Extract the [x, y] coordinate from the center of the cell holding the provided text.  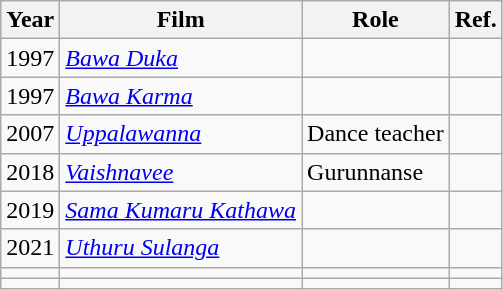
Role [376, 20]
2021 [30, 248]
Bawa Duka [181, 58]
Gurunnanse [376, 172]
Ref. [476, 20]
Sama Kumaru Kathawa [181, 210]
Dance teacher [376, 134]
2019 [30, 210]
2007 [30, 134]
Bawa Karma [181, 96]
Vaishnavee [181, 172]
Uppalawanna [181, 134]
Year [30, 20]
Uthuru Sulanga [181, 248]
Film [181, 20]
2018 [30, 172]
